Detect which cell encompasses the target text, then output its [X, Y] center coordinate. 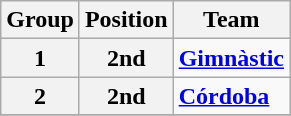
Córdoba [231, 96]
Team [231, 20]
1 [40, 58]
Gimnàstic [231, 58]
Group [40, 20]
2 [40, 96]
Position [126, 20]
